From the cell containing the given text, extract its center point as [X, Y] coordinate. 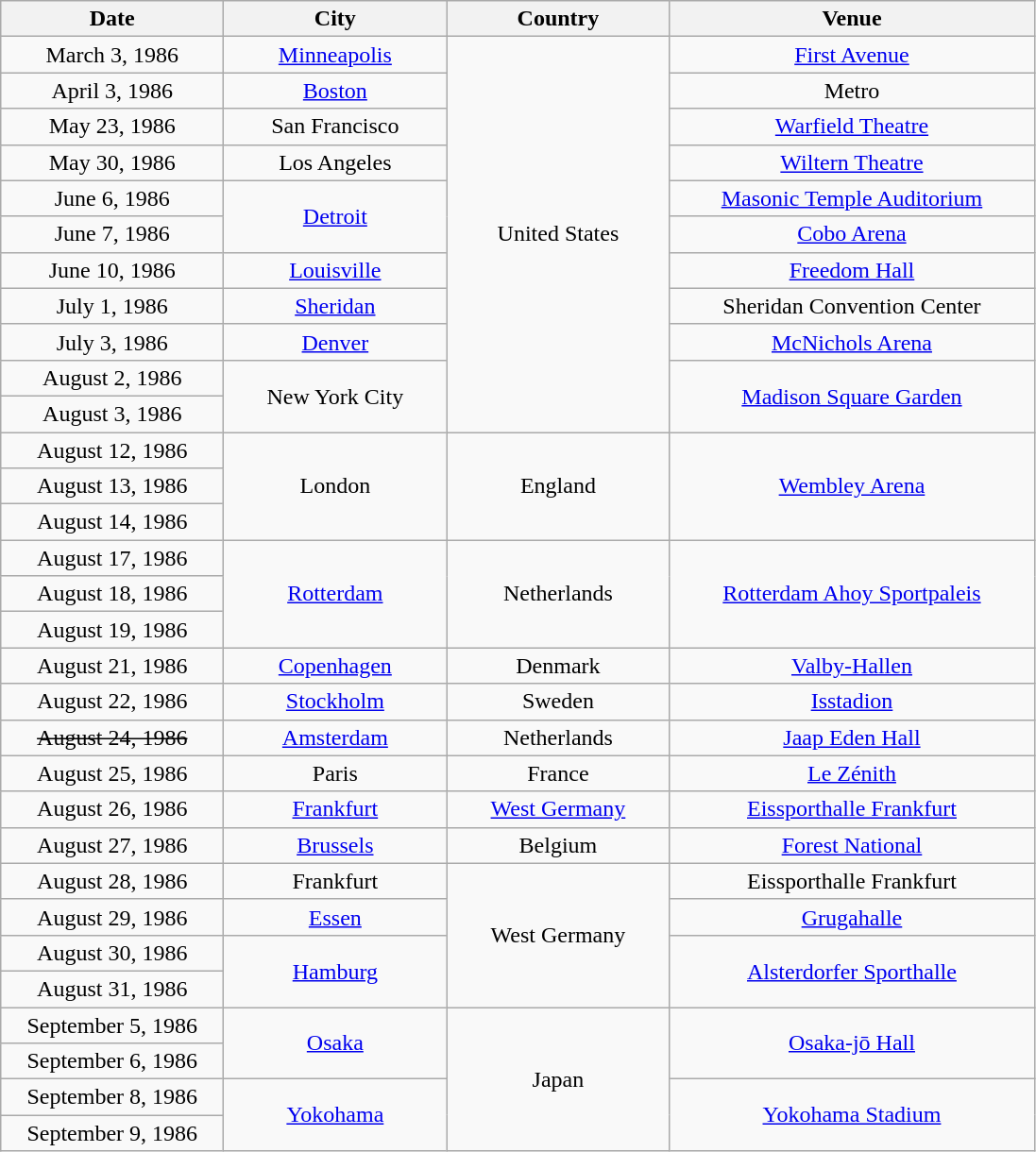
August 14, 1986 [112, 522]
Valby-Hallen [852, 666]
August 30, 1986 [112, 953]
Paris [335, 773]
City [335, 19]
August 19, 1986 [112, 630]
September 9, 1986 [112, 1133]
April 3, 1986 [112, 91]
August 22, 1986 [112, 702]
September 5, 1986 [112, 1025]
Brussels [335, 845]
Amsterdam [335, 737]
London [335, 486]
Freedom Hall [852, 270]
June 10, 1986 [112, 270]
France [558, 773]
Date [112, 19]
August 28, 1986 [112, 881]
Metro [852, 91]
August 31, 1986 [112, 989]
August 29, 1986 [112, 917]
Sweden [558, 702]
August 25, 1986 [112, 773]
August 21, 1986 [112, 666]
Forest National [852, 845]
United States [558, 234]
Essen [335, 917]
San Francisco [335, 127]
Country [558, 19]
Sheridan Convention Center [852, 306]
June 7, 1986 [112, 234]
August 18, 1986 [112, 594]
Copenhagen [335, 666]
Osaka-jō Hall [852, 1042]
August 3, 1986 [112, 414]
Isstadion [852, 702]
Alsterdorfer Sporthalle [852, 971]
July 3, 1986 [112, 342]
Japan [558, 1078]
Le Zénith [852, 773]
Sheridan [335, 306]
Denver [335, 342]
June 6, 1986 [112, 198]
New York City [335, 396]
Yokohama Stadium [852, 1115]
Osaka [335, 1042]
Rotterdam [335, 594]
Boston [335, 91]
Venue [852, 19]
Warfield Theatre [852, 127]
McNichols Arena [852, 342]
Yokohama [335, 1115]
Louisville [335, 270]
Denmark [558, 666]
August 24, 1986 [112, 737]
September 8, 1986 [112, 1097]
Cobo Arena [852, 234]
August 17, 1986 [112, 558]
March 3, 1986 [112, 55]
Grugahalle [852, 917]
August 26, 1986 [112, 809]
August 12, 1986 [112, 450]
July 1, 1986 [112, 306]
First Avenue [852, 55]
Los Angeles [335, 162]
August 27, 1986 [112, 845]
August 2, 1986 [112, 378]
May 23, 1986 [112, 127]
Masonic Temple Auditorium [852, 198]
August 13, 1986 [112, 486]
Wiltern Theatre [852, 162]
Minneapolis [335, 55]
September 6, 1986 [112, 1061]
Rotterdam Ahoy Sportpaleis [852, 594]
Detroit [335, 216]
Stockholm [335, 702]
Hamburg [335, 971]
Belgium [558, 845]
Wembley Arena [852, 486]
Madison Square Garden [852, 396]
May 30, 1986 [112, 162]
England [558, 486]
Jaap Eden Hall [852, 737]
